Capture the cell that displays the provided text and extract its [x, y] central coordinate. 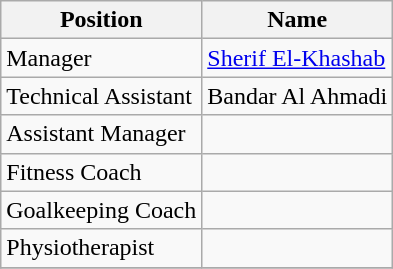
Technical Assistant [102, 96]
Assistant Manager [102, 134]
Position [102, 20]
Bandar Al Ahmadi [298, 96]
Physiotherapist [102, 248]
Sherif El-Khashab [298, 58]
Goalkeeping Coach [102, 210]
Name [298, 20]
Fitness Coach [102, 172]
Manager [102, 58]
